Detect which cell encompasses the target text, then output its [x, y] center coordinate. 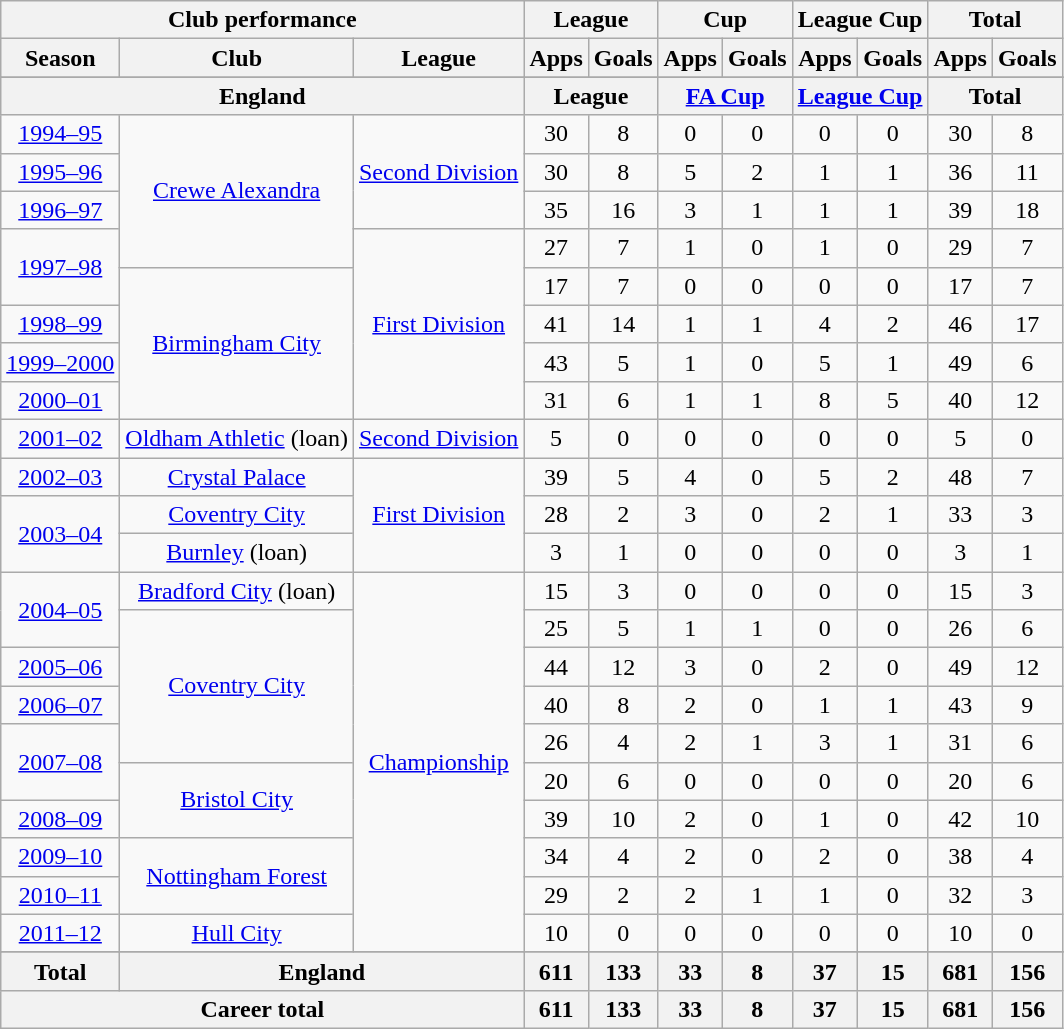
Cup [725, 20]
48 [960, 477]
28 [556, 515]
2004–05 [60, 610]
2005–06 [60, 667]
38 [960, 857]
1998–99 [60, 324]
44 [556, 667]
Hull City [237, 933]
35 [556, 210]
25 [556, 629]
16 [623, 210]
32 [960, 895]
1995–96 [60, 172]
27 [556, 248]
2003–04 [60, 534]
11 [1027, 172]
Club performance [262, 20]
1999–2000 [60, 362]
2011–12 [60, 933]
2010–11 [60, 895]
Bristol City [237, 800]
18 [1027, 210]
Club [237, 58]
Career total [262, 1009]
2009–10 [60, 857]
1996–97 [60, 210]
Birmingham City [237, 343]
Championship [438, 762]
34 [556, 857]
42 [960, 819]
2007–08 [60, 762]
2001–02 [60, 438]
FA Cup [725, 96]
Burnley (loan) [237, 553]
Crewe Alexandra [237, 191]
1994–95 [60, 134]
Crystal Palace [237, 477]
1997–98 [60, 267]
41 [556, 324]
Oldham Athletic (loan) [237, 438]
9 [1027, 705]
Bradford City (loan) [237, 591]
46 [960, 324]
2006–07 [60, 705]
Season [60, 58]
36 [960, 172]
2000–01 [60, 400]
2002–03 [60, 477]
14 [623, 324]
Nottingham Forest [237, 876]
2008–09 [60, 819]
